Determine the [X, Y] coordinate at the center of the cell enclosing the given text.  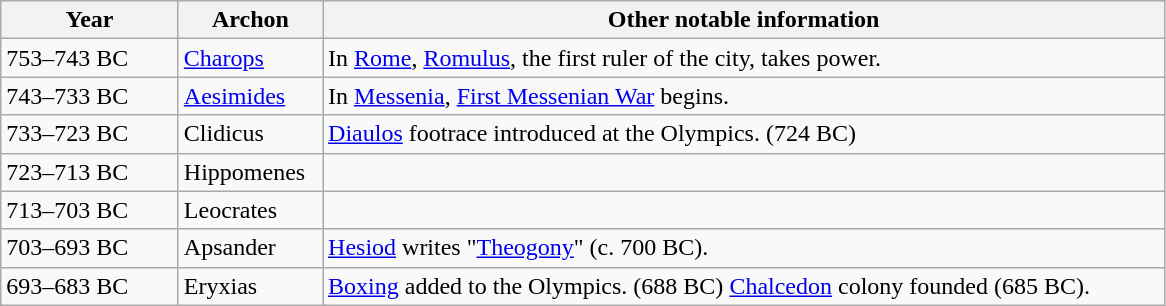
Boxing added to the Olympics. (688 BC) Chalcedon colony founded (685 BC). [744, 286]
693–683 BC [90, 286]
Archon [250, 20]
Charops [250, 58]
Aesimides [250, 96]
Clidicus [250, 134]
In Rome, Romulus, the first ruler of the city, takes power. [744, 58]
743–733 BC [90, 96]
733–723 BC [90, 134]
Diaulos footrace introduced at the Olympics. (724 BC) [744, 134]
Other notable information [744, 20]
Leocrates [250, 210]
Eryxias [250, 286]
Year [90, 20]
703–693 BC [90, 248]
753–743 BC [90, 58]
Hippomenes [250, 172]
Hesiod writes "Theogony" (c. 700 BC). [744, 248]
Apsander [250, 248]
723–713 BC [90, 172]
713–703 BC [90, 210]
In Messenia, First Messenian War begins. [744, 96]
